Return [x, y] of the center of cell containing provided text 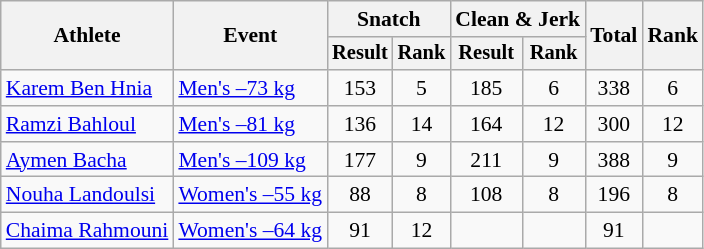
Event [250, 36]
Ramzi Bahloul [88, 124]
196 [614, 195]
211 [486, 160]
177 [360, 160]
Clean & Jerk [518, 19]
185 [486, 88]
88 [360, 195]
388 [614, 160]
Total [614, 36]
Athlete [88, 36]
300 [614, 124]
Chaima Rahmouni [88, 231]
Women's –55 kg [250, 195]
14 [422, 124]
164 [486, 124]
Women's –64 kg [250, 231]
338 [614, 88]
Aymen Bacha [88, 160]
5 [422, 88]
Men's –81 kg [250, 124]
Men's –109 kg [250, 160]
153 [360, 88]
Nouha Landoulsi [88, 195]
Men's –73 kg [250, 88]
Karem Ben Hnia [88, 88]
108 [486, 195]
136 [360, 124]
Snatch [388, 19]
